Scan for the cell matching the given text and deliver its [X, Y] coordinate at center. 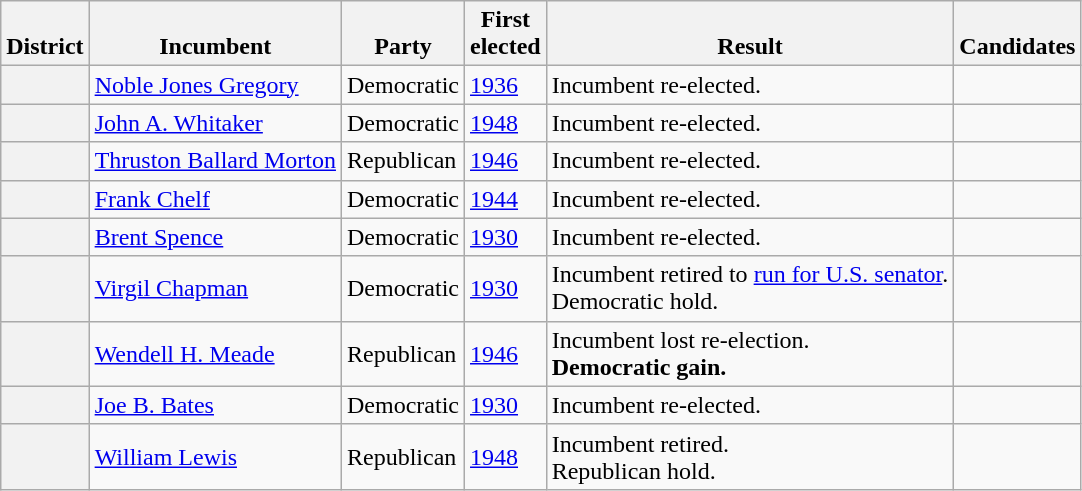
Incumbent retired.Republican hold. [750, 456]
William Lewis [215, 456]
Wendell H. Meade [215, 354]
1944 [505, 199]
Virgil Chapman [215, 288]
Firstelected [505, 34]
Brent Spence [215, 237]
Frank Chelf [215, 199]
Candidates [1018, 34]
Party [402, 34]
John A. Whitaker [215, 123]
Joe B. Bates [215, 405]
Thruston Ballard Morton [215, 161]
1936 [505, 85]
District [45, 34]
Result [750, 34]
Noble Jones Gregory [215, 85]
Incumbent retired to run for U.S. senator.Democratic hold. [750, 288]
Incumbent [215, 34]
Incumbent lost re-election.Democratic gain. [750, 354]
